Output the (X, Y) coordinate of the center of the cell containing the given text.  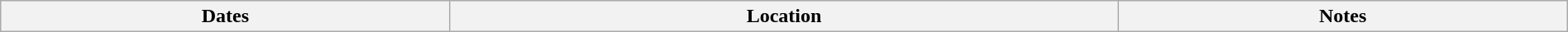
Location (784, 16)
Dates (225, 16)
Notes (1343, 16)
